Capture the cell that displays the provided text and extract its (X, Y) central coordinate. 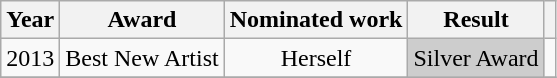
Herself (316, 58)
Award (142, 20)
Result (476, 20)
Silver Award (476, 58)
Year (30, 20)
Best New Artist (142, 58)
Nominated work (316, 20)
2013 (30, 58)
